Extract the (X, Y) coordinate from the center of the cell holding the provided text.  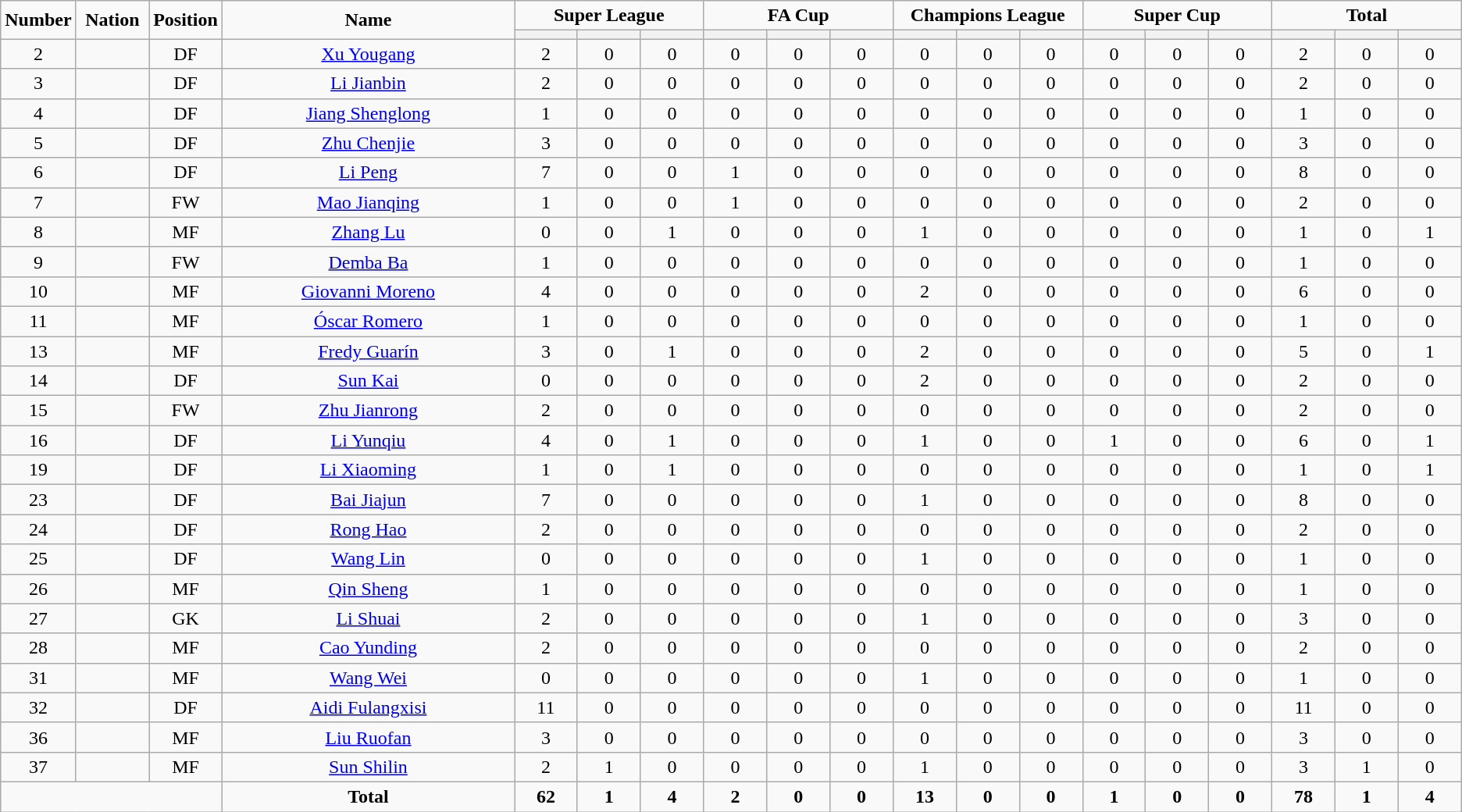
Giovanni Moreno (368, 291)
Demba Ba (368, 262)
32 (38, 707)
16 (38, 440)
27 (38, 618)
Qin Sheng (368, 589)
Name (368, 20)
GK (186, 618)
Sun Kai (368, 381)
Li Yunqiu (368, 440)
Wang Lin (368, 559)
Bai Jiajun (368, 500)
Wang Wei (368, 678)
Aidi Fulangxisi (368, 707)
62 (545, 796)
78 (1304, 796)
Champions League (989, 16)
Rong Hao (368, 529)
26 (38, 589)
Li Shuai (368, 618)
23 (38, 500)
10 (38, 291)
25 (38, 559)
Óscar Romero (368, 321)
36 (38, 737)
Nation (112, 20)
Cao Yunding (368, 648)
Super Cup (1178, 16)
Sun Shilin (368, 767)
Super League (609, 16)
Zhu Chenjie (368, 143)
24 (38, 529)
Xu Yougang (368, 54)
15 (38, 411)
9 (38, 262)
Li Peng (368, 173)
Jiang Shenglong (368, 113)
Fredy Guarín (368, 351)
Liu Ruofan (368, 737)
19 (38, 470)
14 (38, 381)
28 (38, 648)
Mao Jianqing (368, 202)
FA Cup (798, 16)
31 (38, 678)
37 (38, 767)
Zhang Lu (368, 232)
Number (38, 20)
Zhu Jianrong (368, 411)
Li Jianbin (368, 84)
Position (186, 20)
Li Xiaoming (368, 470)
